Output the (X, Y) coordinate of the center of the cell containing the given text.  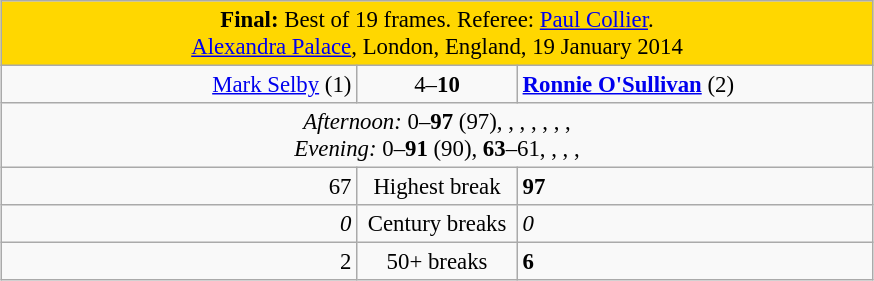
Mark Selby (1) (179, 85)
67 (179, 187)
Ronnie O'Sullivan (2) (695, 85)
50+ breaks (438, 262)
6 (695, 262)
Century breaks (438, 224)
2 (179, 262)
97 (695, 187)
Highest break (438, 187)
Final: Best of 19 frames. Referee: Paul Collier.Alexandra Palace, London, England, 19 January 2014 (437, 34)
Afternoon: 0–97 (97), , , , , , , Evening: 0–91 (90), 63–61, , , , (437, 136)
4–10 (438, 85)
